Locate the cell with the specified text and output its (X, Y) center coordinate. 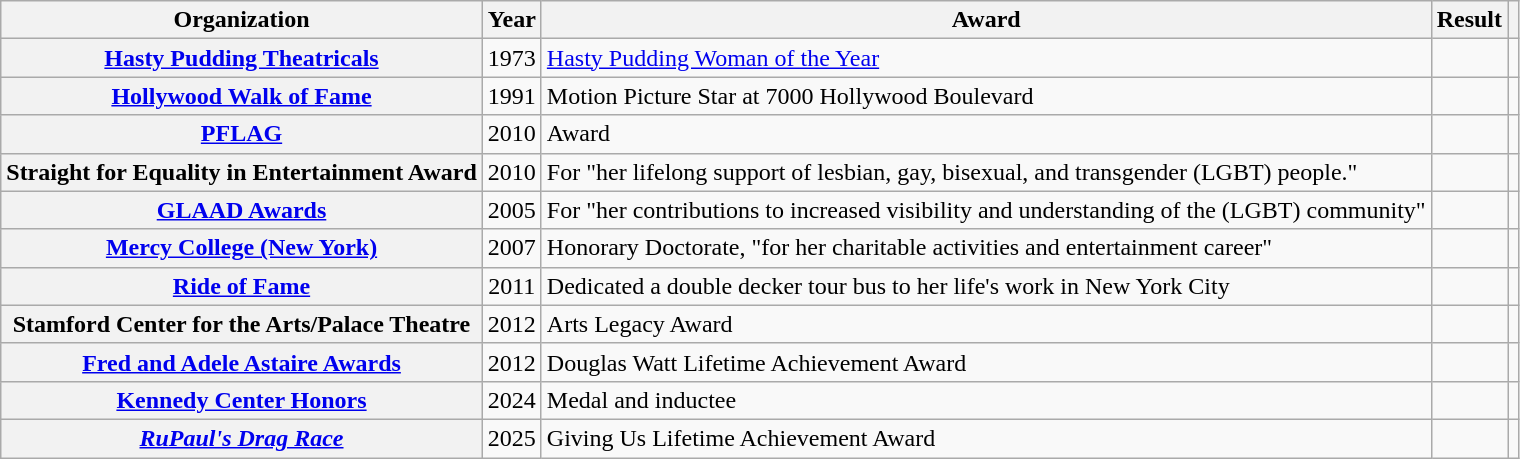
GLAAD Awards (242, 210)
PFLAG (242, 134)
Hollywood Walk of Fame (242, 96)
Organization (242, 20)
For "her lifelong support of lesbian, gay, bisexual, and transgender (LGBT) people." (986, 172)
1991 (512, 96)
Straight for Equality in Entertainment Award (242, 172)
Year (512, 20)
Result (1469, 20)
Kennedy Center Honors (242, 400)
2025 (512, 438)
Ride of Fame (242, 286)
Stamford Center for the Arts/Palace Theatre (242, 324)
Giving Us Lifetime Achievement Award (986, 438)
For "her contributions to increased visibility and understanding of the (LGBT) community" (986, 210)
Motion Picture Star at 7000 Hollywood Boulevard (986, 96)
2005 (512, 210)
2007 (512, 248)
Arts Legacy Award (986, 324)
Douglas Watt Lifetime Achievement Award (986, 362)
Hasty Pudding Theatricals (242, 58)
Dedicated a double decker tour bus to her life's work in New York City (986, 286)
Medal and inductee (986, 400)
Honorary Doctorate, "for her charitable activities and entertainment career" (986, 248)
RuPaul's Drag Race (242, 438)
Hasty Pudding Woman of the Year (986, 58)
Fred and Adele Astaire Awards (242, 362)
1973 (512, 58)
Mercy College (New York) (242, 248)
2024 (512, 400)
2011 (512, 286)
